Find where the given text appears and provide that cell's center as [X, Y] coordinate. 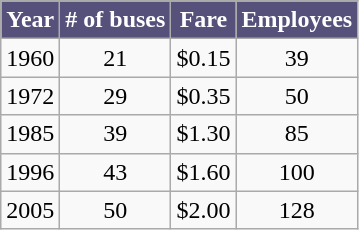
29 [116, 96]
$1.30 [204, 134]
2005 [30, 210]
100 [297, 172]
$1.60 [204, 172]
85 [297, 134]
$0.35 [204, 96]
Year [30, 20]
1960 [30, 58]
1972 [30, 96]
$2.00 [204, 210]
# of buses [116, 20]
Fare [204, 20]
21 [116, 58]
43 [116, 172]
1985 [30, 134]
Employees [297, 20]
$0.15 [204, 58]
1996 [30, 172]
128 [297, 210]
